Return (X, Y) of the center of cell containing provided text 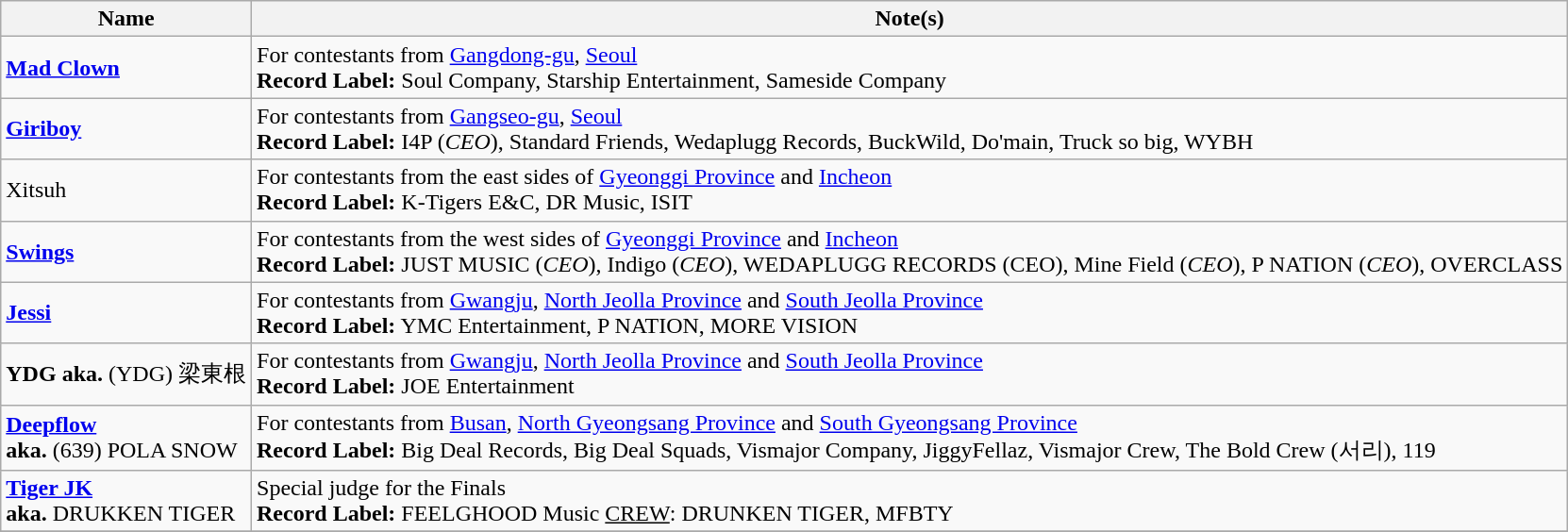
For contestants from Gangseo-gu, SeoulRecord Label: I4P (CEO), Standard Friends, Wedaplugg Records, BuckWild, Do'main, Truck so big, WYBH (909, 128)
Xitsuh (126, 191)
Note(s) (909, 19)
Jessi (126, 313)
For contestants from the east sides of Gyeonggi Province and IncheonRecord Label: K-Tigers E&C, DR Music, ISIT (909, 191)
For contestants from Gwangju, North Jeolla Province and South Jeolla ProvinceRecord Label: JOE Entertainment (909, 374)
Mad Clown (126, 68)
For contestants from Gwangju, North Jeolla Province and South Jeolla ProvinceRecord Label: YMC Entertainment, P NATION, MORE VISION (909, 313)
Name (126, 19)
For contestants from Gangdong-gu, SeoulRecord Label: Soul Company, Starship Entertainment, Sameside Company (909, 68)
Deepflowaka. (639) POLA SNOW (126, 438)
Special judge for the FinalsRecord Label: FEELGHOOD Music CREW: DRUNKEN TIGER, MFBTY (909, 502)
Swings (126, 251)
YDG aka. (YDG) 梁東根 (126, 374)
Tiger JKaka. DRUKKEN TIGER (126, 502)
Giriboy (126, 128)
